Output the (x, y) coordinate of the center of the cell containing the given text.  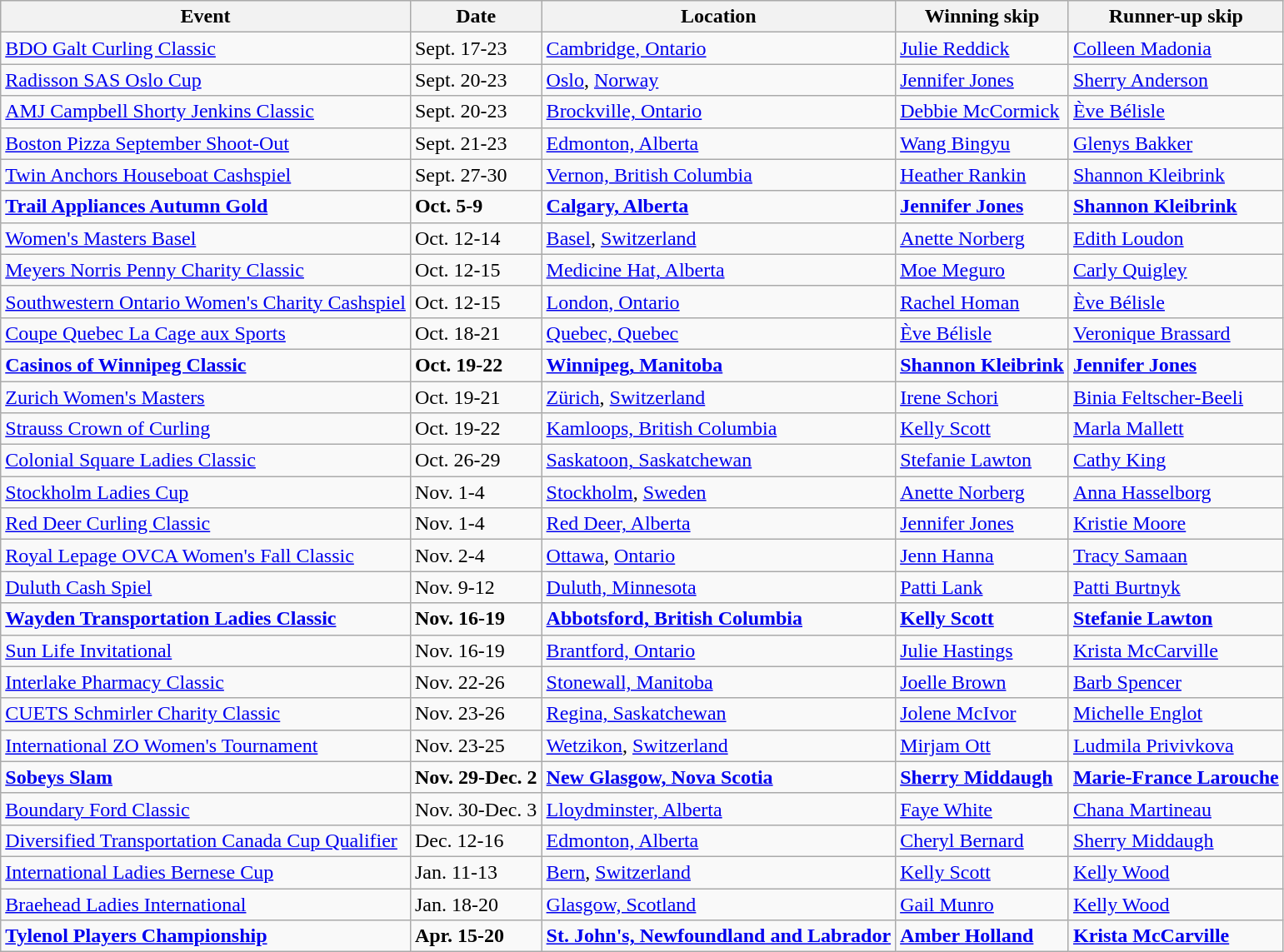
Amber Holland (982, 936)
Interlake Pharmacy Classic (206, 682)
Oct. 26-29 (476, 461)
Royal Lepage OVCA Women's Fall Classic (206, 556)
Binia Feltscher-Beeli (1176, 397)
Glenys Bakker (1176, 143)
Sun Life Invitational (206, 650)
Dec. 12-16 (476, 840)
Oct. 12-14 (476, 238)
Stockholm Ladies Cup (206, 492)
London, Ontario (718, 302)
Abbotsford, British Columbia (718, 619)
Cambridge, Ontario (718, 48)
Colonial Square Ladies Classic (206, 461)
Strauss Crown of Curling (206, 429)
Tracy Samaan (1176, 556)
Bern, Switzerland (718, 872)
Nov. 22-26 (476, 682)
Boston Pizza September Shoot-Out (206, 143)
Mirjam Ott (982, 745)
Braehead Ladies International (206, 904)
Zürich, Switzerland (718, 397)
Ottawa, Ontario (718, 556)
Jolene McIvor (982, 714)
Faye White (982, 809)
Cathy King (1176, 461)
Duluth Cash Spiel (206, 587)
Oslo, Norway (718, 80)
Winning skip (982, 17)
Nov. 30-Dec. 3 (476, 809)
Moe Meguro (982, 270)
Oct. 18-21 (476, 333)
Nov. 2-4 (476, 556)
Nov. 29-Dec. 2 (476, 777)
Runner-up skip (1176, 17)
Veronique Brassard (1176, 333)
Patti Burtnyk (1176, 587)
Vernon, British Columbia (718, 175)
Kristie Moore (1176, 524)
Basel, Switzerland (718, 238)
Brantford, Ontario (718, 650)
Jan. 18-20 (476, 904)
Winnipeg, Manitoba (718, 365)
Anna Hasselborg (1176, 492)
Wang Bingyu (982, 143)
Location (718, 17)
Quebec, Quebec (718, 333)
Coupe Quebec La Cage aux Sports (206, 333)
Boundary Ford Classic (206, 809)
Lloydminster, Alberta (718, 809)
Southwestern Ontario Women's Charity Cashspiel (206, 302)
Heather Rankin (982, 175)
Glasgow, Scotland (718, 904)
Colleen Madonia (1176, 48)
Saskatoon, Saskatchewan (718, 461)
Joelle Brown (982, 682)
Medicine Hat, Alberta (718, 270)
Sept. 17-23 (476, 48)
Oct. 19-21 (476, 397)
Jenn Hanna (982, 556)
Event (206, 17)
Trail Appliances Autumn Gold (206, 207)
Kamloops, British Columbia (718, 429)
Date (476, 17)
Edith Loudon (1176, 238)
Marla Mallett (1176, 429)
Barb Spencer (1176, 682)
Stockholm, Sweden (718, 492)
BDO Galt Curling Classic (206, 48)
Patti Lank (982, 587)
Women's Masters Basel (206, 238)
Zurich Women's Masters (206, 397)
Twin Anchors Houseboat Cashspiel (206, 175)
Nov. 23-25 (476, 745)
Carly Quigley (1176, 270)
Irene Schori (982, 397)
Sobeys Slam (206, 777)
Diversified Transportation Canada Cup Qualifier (206, 840)
Julie Reddick (982, 48)
Nov. 23-26 (476, 714)
Tylenol Players Championship (206, 936)
St. John's, Newfoundland and Labrador (718, 936)
Ludmila Privivkova (1176, 745)
Cheryl Bernard (982, 840)
International Ladies Bernese Cup (206, 872)
Red Deer Curling Classic (206, 524)
Wayden Transportation Ladies Classic (206, 619)
Regina, Saskatchewan (718, 714)
Stonewall, Manitoba (718, 682)
Michelle Englot (1176, 714)
Rachel Homan (982, 302)
Sept. 21-23 (476, 143)
Oct. 5-9 (476, 207)
CUETS Schmirler Charity Classic (206, 714)
AMJ Campbell Shorty Jenkins Classic (206, 112)
Sept. 27-30 (476, 175)
Red Deer, Alberta (718, 524)
Gail Munro (982, 904)
Chana Martineau (1176, 809)
Wetzikon, Switzerland (718, 745)
Meyers Norris Penny Charity Classic (206, 270)
Casinos of Winnipeg Classic (206, 365)
Jan. 11-13 (476, 872)
Apr. 15-20 (476, 936)
New Glasgow, Nova Scotia (718, 777)
Marie-France Larouche (1176, 777)
Brockville, Ontario (718, 112)
Nov. 9-12 (476, 587)
Sherry Anderson (1176, 80)
International ZO Women's Tournament (206, 745)
Debbie McCormick (982, 112)
Calgary, Alberta (718, 207)
Julie Hastings (982, 650)
Radisson SAS Oslo Cup (206, 80)
Duluth, Minnesota (718, 587)
